Pinpoint the cell where the given text exists, returning its [x, y] midpoint coordinate. 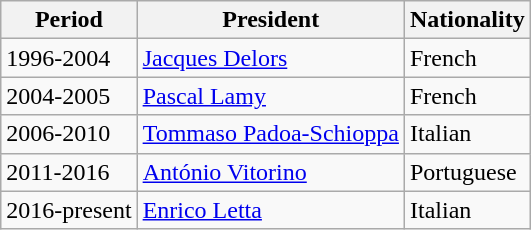
2006-2010 [69, 134]
President [270, 20]
Tommaso Padoa-Schioppa [270, 134]
Portuguese [467, 172]
António Vitorino [270, 172]
1996-2004 [69, 58]
Enrico Letta [270, 210]
2011-2016 [69, 172]
2016-present [69, 210]
Pascal Lamy [270, 96]
Jacques Delors [270, 58]
2004-2005 [69, 96]
Period [69, 20]
Nationality [467, 20]
